For the text-containing cell, return its midpoint in [x, y] coordinate format. 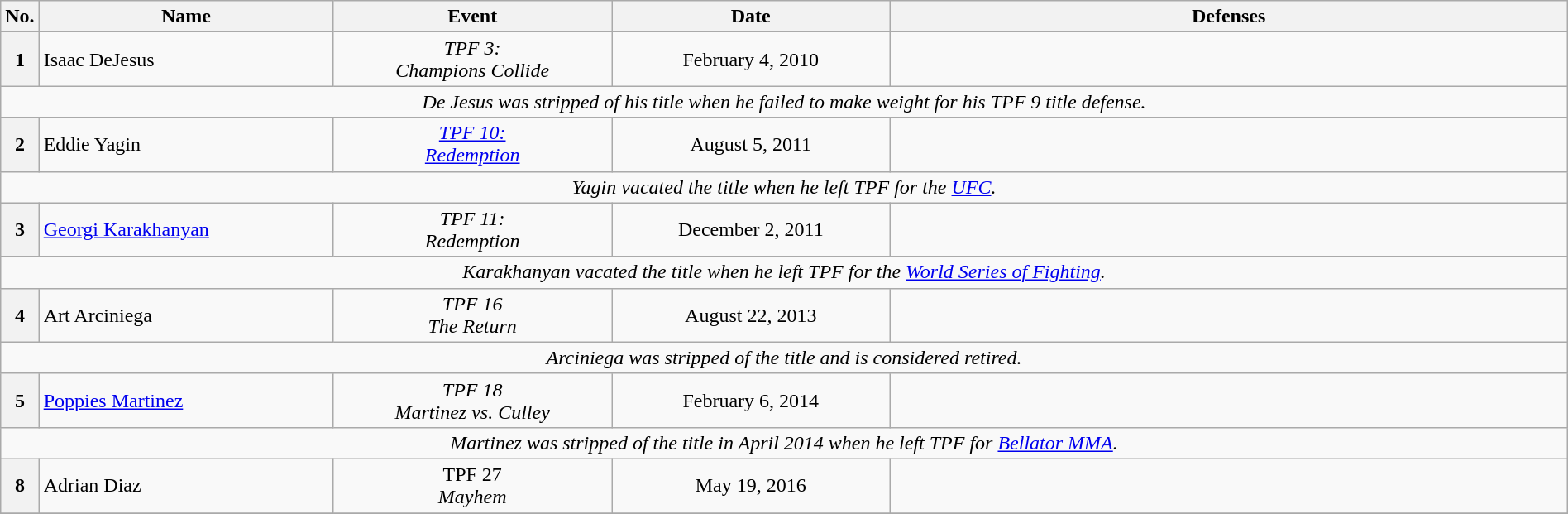
Date [751, 17]
Defenses [1229, 17]
3 [20, 230]
Poppies Martinez [186, 401]
1 [20, 60]
TPF 18Martinez vs. Culley [473, 401]
TPF 27Mayhem [473, 485]
Eddie Yagin [186, 144]
December 2, 2011 [751, 230]
August 5, 2011 [751, 144]
Karakhanyan vacated the title when he left TPF for the World Series of Fighting. [784, 272]
Art Arciniega [186, 315]
TPF 11:Redemption [473, 230]
Adrian Diaz [186, 485]
August 22, 2013 [751, 315]
Georgi Karakhanyan [186, 230]
Yagin vacated the title when he left TPF for the UFC. [784, 187]
Name [186, 17]
5 [20, 401]
No. [20, 17]
Arciniega was stripped of the title and is considered retired. [784, 358]
TPF 3:Champions Collide [473, 60]
2 [20, 144]
February 4, 2010 [751, 60]
TPF 16The Return [473, 315]
8 [20, 485]
Martinez was stripped of the title in April 2014 when he left TPF for Bellator MMA. [784, 443]
May 19, 2016 [751, 485]
Isaac DeJesus [186, 60]
February 6, 2014 [751, 401]
4 [20, 315]
Event [473, 17]
De Jesus was stripped of his title when he failed to make weight for his TPF 9 title defense. [784, 102]
TPF 10:Redemption [473, 144]
